Output the (X, Y) coordinate of the center of the cell containing the given text.  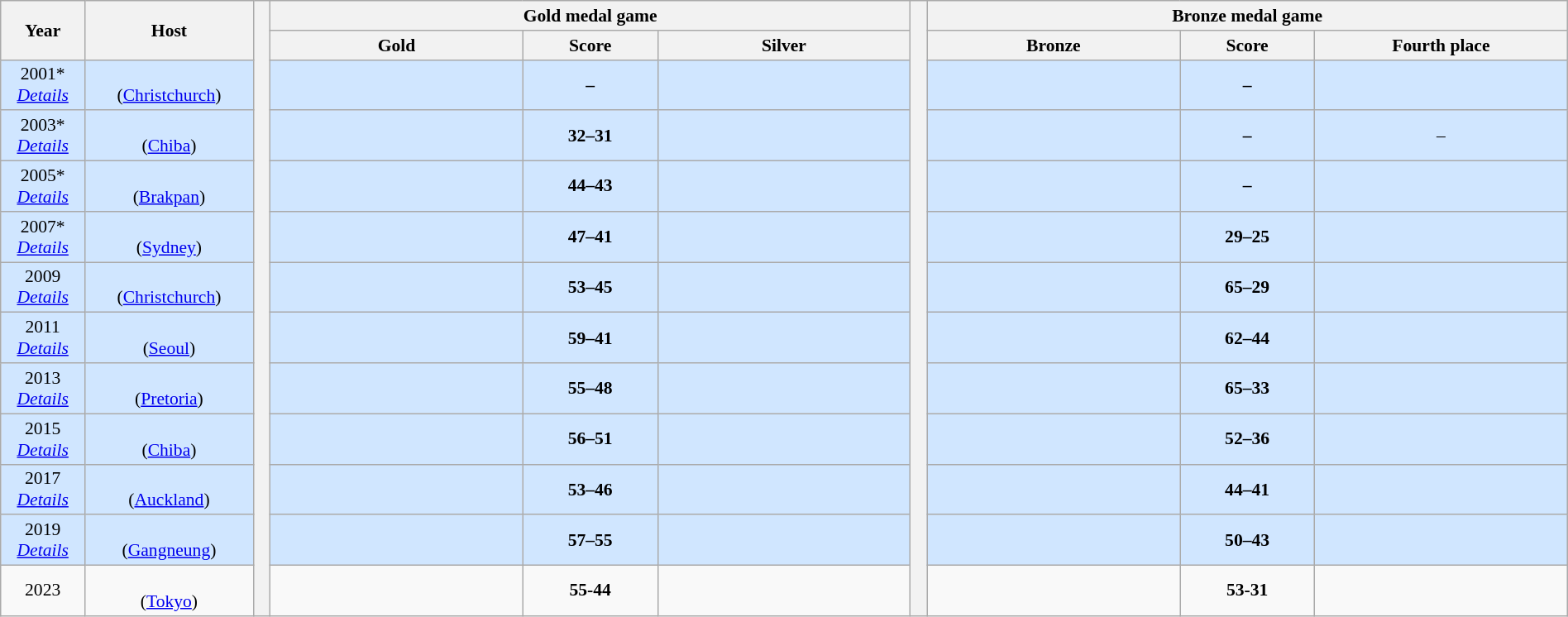
47–41 (590, 237)
65–29 (1247, 288)
2007* Details (43, 237)
2001* Details (43, 84)
Bronze (1054, 45)
57–55 (590, 541)
32–31 (590, 136)
(Seoul) (170, 337)
(Tokyo) (170, 591)
2005* Details (43, 187)
(Auckland) (170, 490)
Host (170, 30)
2015 Details (43, 438)
59–41 (590, 337)
Gold medal game (590, 16)
2009 Details (43, 288)
52–36 (1247, 438)
65–33 (1247, 389)
Gold (397, 45)
29–25 (1247, 237)
53–45 (590, 288)
55–48 (590, 389)
2011 Details (43, 337)
2023 (43, 591)
44–41 (1247, 490)
(Brakpan) (170, 187)
2017 Details (43, 490)
Silver (784, 45)
2003* Details (43, 136)
53-31 (1247, 591)
Year (43, 30)
56–51 (590, 438)
(Pretoria) (170, 389)
Fourth place (1441, 45)
(Sydney) (170, 237)
2013 Details (43, 389)
(Gangneung) (170, 541)
50–43 (1247, 541)
53–46 (590, 490)
2019 Details (43, 541)
44–43 (590, 187)
55-44 (590, 591)
62–44 (1247, 337)
Bronze medal game (1247, 16)
